Output the (X, Y) coordinate of the center of the cell containing the given text.  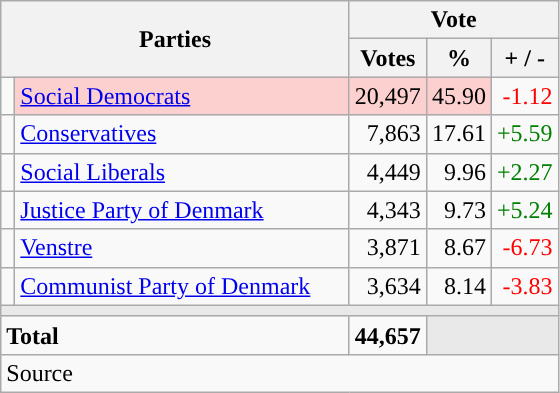
-3.83 (524, 286)
9.73 (458, 210)
Venstre (182, 248)
Total (176, 335)
Source (280, 373)
17.61 (458, 134)
8.14 (458, 286)
-6.73 (524, 248)
4,449 (388, 172)
Vote (454, 20)
+5.24 (524, 210)
44,657 (388, 335)
Communist Party of Denmark (182, 286)
+5.59 (524, 134)
7,863 (388, 134)
% (458, 58)
-1.12 (524, 96)
Social Liberals (182, 172)
+2.27 (524, 172)
3,634 (388, 286)
3,871 (388, 248)
45.90 (458, 96)
+ / - (524, 58)
4,343 (388, 210)
Conservatives (182, 134)
Social Democrats (182, 96)
Votes (388, 58)
9.96 (458, 172)
20,497 (388, 96)
8.67 (458, 248)
Justice Party of Denmark (182, 210)
Parties (176, 39)
